Output the [X, Y] coordinate of the center of the cell containing the given text.  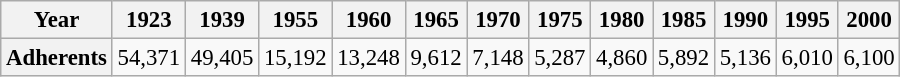
1980 [622, 20]
5,136 [745, 57]
Adherents [56, 57]
1939 [222, 20]
1990 [745, 20]
1965 [436, 20]
6,100 [869, 57]
1955 [296, 20]
1995 [807, 20]
Year [56, 20]
1970 [498, 20]
9,612 [436, 57]
7,148 [498, 57]
5,892 [684, 57]
6,010 [807, 57]
15,192 [296, 57]
49,405 [222, 57]
1960 [368, 20]
5,287 [560, 57]
4,860 [622, 57]
1985 [684, 20]
1975 [560, 20]
54,371 [148, 57]
2000 [869, 20]
13,248 [368, 57]
1923 [148, 20]
